From the cell containing the given text, extract its center point as [X, Y] coordinate. 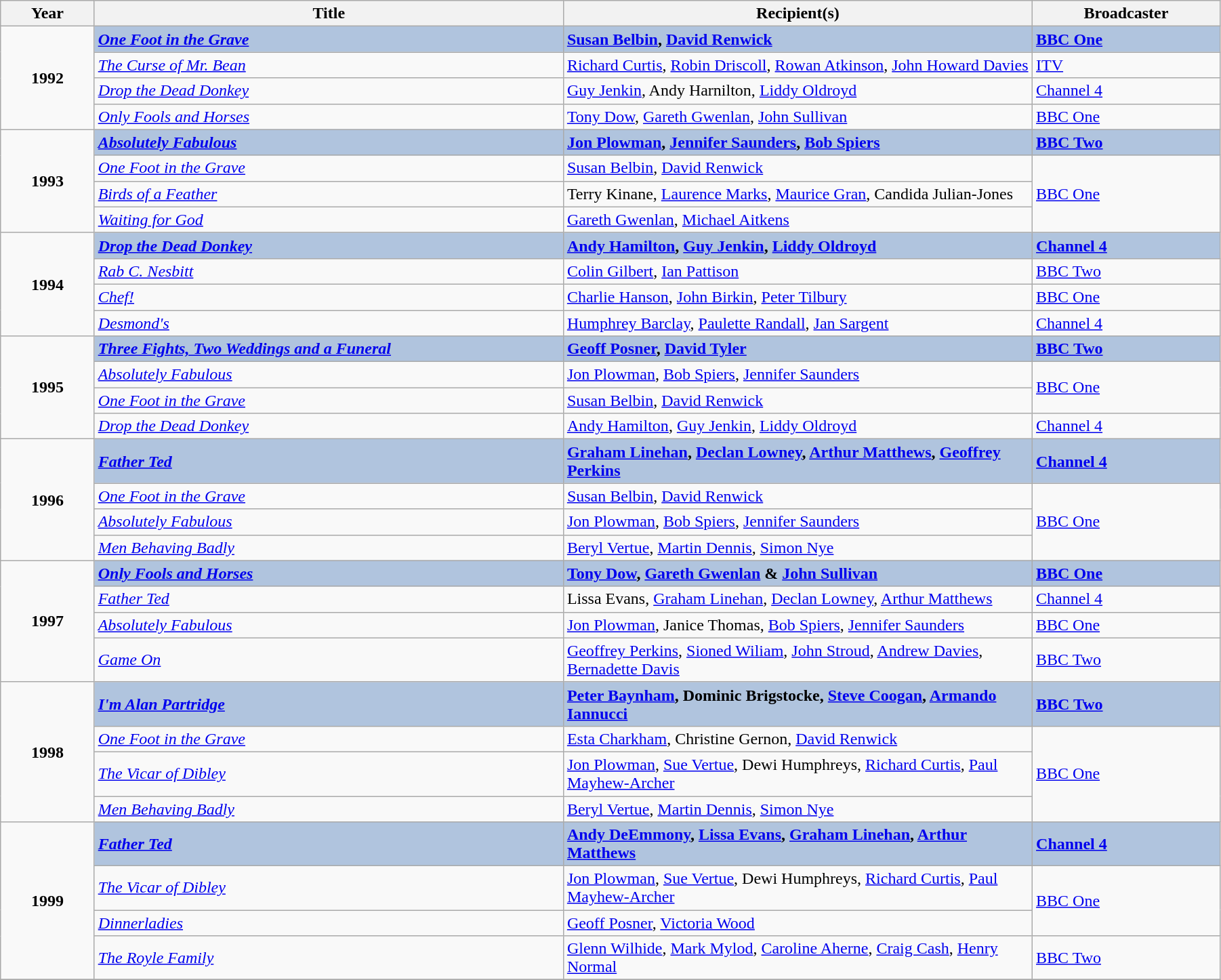
ITV [1126, 65]
Graham Linehan, Declan Lowney, Arthur Matthews, Geoffrey Perkins [798, 461]
1992 [47, 78]
Gareth Gwenlan, Michael Aitkens [798, 220]
1993 [47, 181]
Tony Dow, Gareth Gwenlan & John Sullivan [798, 573]
Jon Plowman, Janice Thomas, Bob Spiers, Jennifer Saunders [798, 625]
Chef! [329, 297]
The Royle Family [329, 958]
Humphrey Barclay, Paulette Randall, Jan Sargent [798, 323]
Guy Jenkin, Andy Harnilton, Liddy Oldroyd [798, 91]
Geoffrey Perkins, Sioned Wiliam, John Stroud, Andrew Davies, Bernadette Davis [798, 660]
Richard Curtis, Robin Driscoll, Rowan Atkinson, John Howard Davies [798, 65]
Peter Baynham, Dominic Brigstocke, Steve Coogan, Armando Iannucci [798, 703]
I'm Alan Partridge [329, 703]
Year [47, 14]
Glenn Wilhide, Mark Mylod, Caroline Aherne, Craig Cash, Henry Normal [798, 958]
Charlie Hanson, John Birkin, Peter Tilbury [798, 297]
Tony Dow, Gareth Gwenlan, John Sullivan [798, 117]
Dinnerladies [329, 923]
1995 [47, 388]
Title [329, 14]
Rab C. Nesbitt [329, 271]
Esta Charkham, Christine Gernon, David Renwick [798, 739]
Geoff Posner, Victoria Wood [798, 923]
Geoff Posner, David Tyler [798, 349]
Desmond's [329, 323]
1998 [47, 752]
The Curse of Mr. Bean [329, 65]
Jon Plowman, Jennifer Saunders, Bob Spiers [798, 142]
Broadcaster [1126, 14]
Recipient(s) [798, 14]
Waiting for God [329, 220]
Terry Kinane, Laurence Marks, Maurice Gran, Candida Julian-Jones [798, 194]
1997 [47, 621]
Andy DeEmmony, Lissa Evans, Graham Linehan, Arthur Matthews [798, 844]
Lissa Evans, Graham Linehan, Declan Lowney, Arthur Matthews [798, 599]
Birds of a Feather [329, 194]
Game On [329, 660]
1994 [47, 284]
Colin Gilbert, Ian Pattison [798, 271]
1996 [47, 500]
Three Fights, Two Weddings and a Funeral [329, 349]
1999 [47, 901]
